Extract the [X, Y] coordinate from the center of the cell holding the provided text.  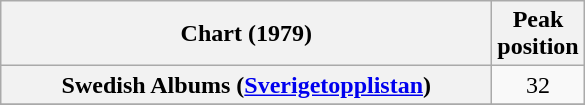
Chart (1979) [246, 34]
32 [538, 85]
Peakposition [538, 34]
Swedish Albums (Sverigetopplistan) [246, 85]
